Extract the [x, y] coordinate from the center of the cell holding the provided text.  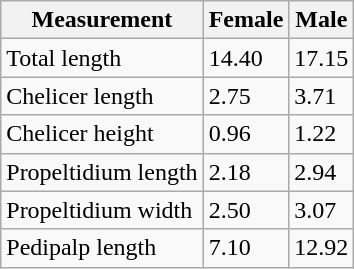
12.92 [322, 248]
14.40 [246, 58]
Measurement [102, 20]
2.94 [322, 172]
2.18 [246, 172]
0.96 [246, 134]
Chelicer length [102, 96]
Propeltidium length [102, 172]
7.10 [246, 248]
1.22 [322, 134]
17.15 [322, 58]
3.07 [322, 210]
2.75 [246, 96]
Female [246, 20]
2.50 [246, 210]
Male [322, 20]
Pedipalp length [102, 248]
3.71 [322, 96]
Chelicer height [102, 134]
Total length [102, 58]
Propeltidium width [102, 210]
